From the cell containing the given text, extract its center point as [X, Y] coordinate. 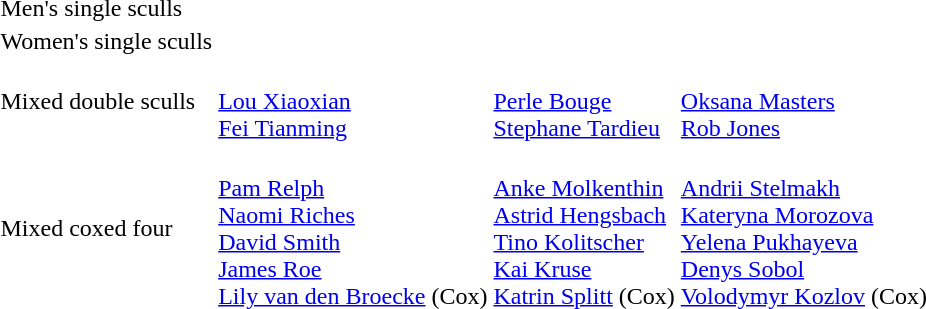
Perle BougeStephane Tardieu [584, 101]
Lou XiaoxianFei Tianming [353, 101]
